Return (x, y) of the center of cell containing provided text 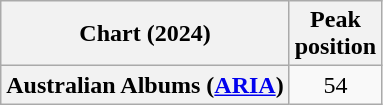
Australian Albums (ARIA) (145, 85)
Peakposition (335, 34)
54 (335, 85)
Chart (2024) (145, 34)
